Detect which cell encompasses the target text, then output its (x, y) center coordinate. 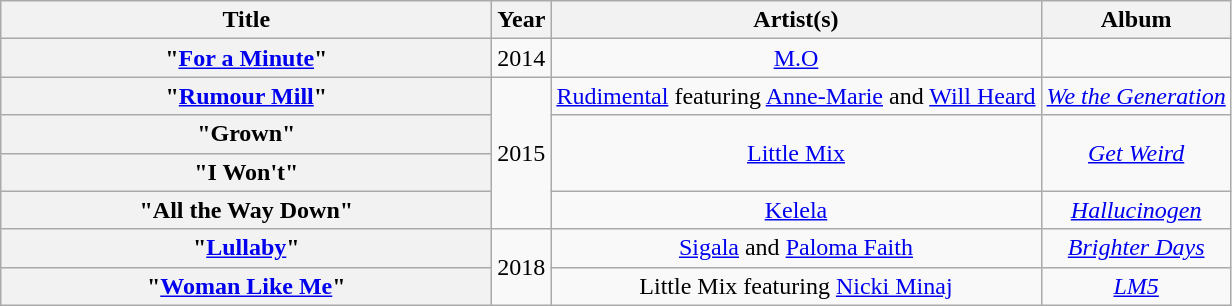
Sigala and Paloma Faith (796, 248)
"Woman Like Me" (246, 286)
Title (246, 20)
Hallucinogen (1136, 210)
Artist(s) (796, 20)
M.O (796, 58)
Rudimental featuring Anne-Marie and Will Heard (796, 96)
Little Mix featuring Nicki Minaj (796, 286)
"All the Way Down" (246, 210)
Year (522, 20)
Brighter Days (1136, 248)
"Rumour Mill" (246, 96)
We the Generation (1136, 96)
Little Mix (796, 153)
Get Weird (1136, 153)
2015 (522, 153)
LM5 (1136, 286)
2018 (522, 267)
"Lullaby" (246, 248)
2014 (522, 58)
Kelela (796, 210)
Album (1136, 20)
"I Won't" (246, 172)
"Grown" (246, 134)
"For a Minute" (246, 58)
